Scan for the cell matching the given text and deliver its [X, Y] coordinate at center. 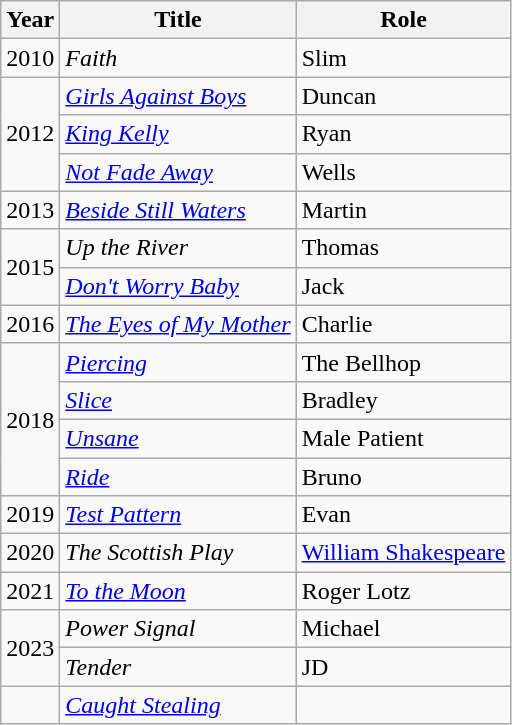
Evan [404, 515]
Faith [178, 58]
Power Signal [178, 629]
Wells [404, 172]
Role [404, 20]
2015 [30, 267]
King Kelly [178, 134]
Slice [178, 400]
Charlie [404, 324]
Caught Stealing [178, 705]
2012 [30, 134]
Unsane [178, 438]
Up the River [178, 248]
2023 [30, 648]
JD [404, 667]
Title [178, 20]
Martin [404, 210]
Not Fade Away [178, 172]
Jack [404, 286]
Bruno [404, 477]
Male Patient [404, 438]
William Shakespeare [404, 553]
Duncan [404, 96]
Bradley [404, 400]
Don't Worry Baby [178, 286]
Roger Lotz [404, 591]
2019 [30, 515]
2020 [30, 553]
Tender [178, 667]
2016 [30, 324]
The Bellhop [404, 362]
Piercing [178, 362]
Beside Still Waters [178, 210]
To the Moon [178, 591]
Thomas [404, 248]
Michael [404, 629]
Ride [178, 477]
2010 [30, 58]
Slim [404, 58]
2018 [30, 419]
The Scottish Play [178, 553]
Girls Against Boys [178, 96]
Year [30, 20]
2021 [30, 591]
Ryan [404, 134]
The Eyes of My Mother [178, 324]
Test Pattern [178, 515]
2013 [30, 210]
